Return the (X, Y) coordinate for the center point of the cell that contains the specified text.  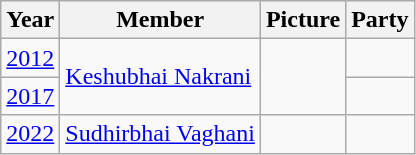
Member (160, 20)
Year (30, 20)
Keshubhai Nakrani (160, 77)
Party (380, 20)
2017 (30, 96)
2022 (30, 134)
Sudhirbhai Vaghani (160, 134)
Picture (302, 20)
2012 (30, 58)
